Pinpoint the cell where the given text exists, returning its [x, y] midpoint coordinate. 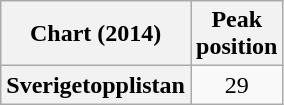
Chart (2014) [96, 34]
Peakposition [236, 34]
Sverigetopplistan [96, 85]
29 [236, 85]
